Return the (X, Y) coordinate for the center point of the cell that contains the specified text.  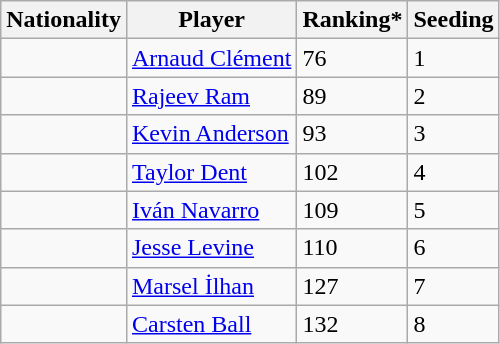
110 (352, 248)
6 (454, 248)
4 (454, 172)
Nationality (64, 20)
7 (454, 286)
8 (454, 324)
Marsel İlhan (211, 286)
3 (454, 134)
93 (352, 134)
1 (454, 58)
Player (211, 20)
76 (352, 58)
102 (352, 172)
Jesse Levine (211, 248)
Arnaud Clément (211, 58)
Carsten Ball (211, 324)
Iván Navarro (211, 210)
89 (352, 96)
109 (352, 210)
Seeding (454, 20)
Kevin Anderson (211, 134)
Taylor Dent (211, 172)
Ranking* (352, 20)
5 (454, 210)
2 (454, 96)
Rajeev Ram (211, 96)
132 (352, 324)
127 (352, 286)
